From the cell containing the given text, extract its center point as [X, Y] coordinate. 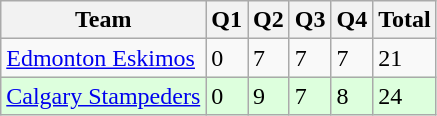
Q1 [227, 20]
Team [104, 20]
8 [352, 96]
Q2 [269, 20]
Calgary Stampeders [104, 96]
21 [405, 58]
Edmonton Eskimos [104, 58]
24 [405, 96]
Q4 [352, 20]
9 [269, 96]
Q3 [310, 20]
Total [405, 20]
